Output the (x, y) coordinate of the center of the cell containing the given text.  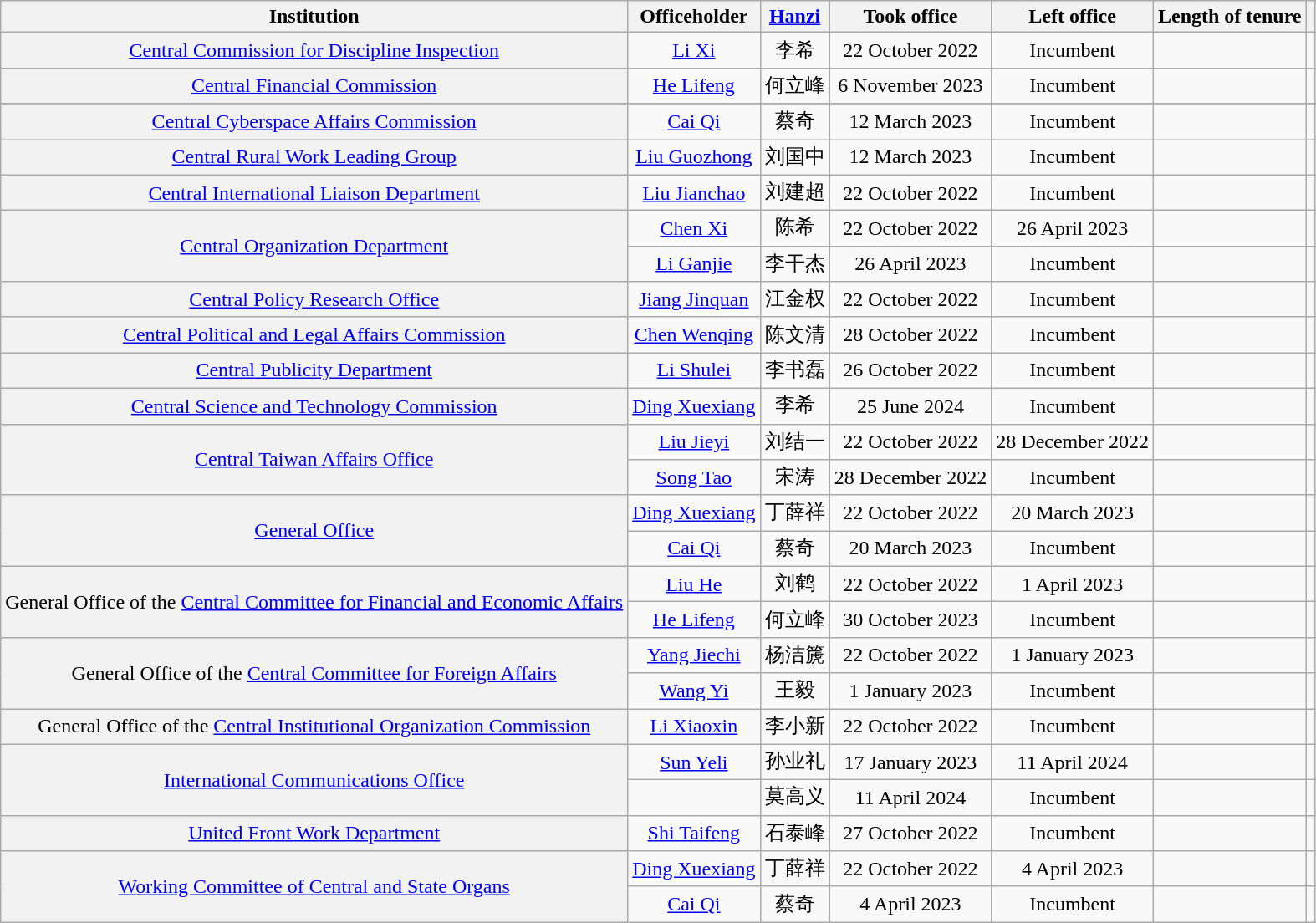
王毅 (794, 691)
General Office of the Central Institutional Organization Commission (314, 727)
International Communications Office (314, 779)
Sun Yeli (694, 762)
Central Publicity Department (314, 371)
United Front Work Department (314, 833)
26 October 2022 (910, 371)
Central Commission for Discipline Inspection (314, 50)
陈文清 (794, 334)
Working Committee of Central and State Organs (314, 886)
General Office of the Central Committee for Financial and Economic Affairs (314, 602)
1 April 2023 (1073, 584)
Chen Wenqing (694, 334)
30 October 2023 (910, 620)
江金权 (794, 299)
Shi Taifeng (694, 833)
Central Rural Work Leading Group (314, 157)
刘建超 (794, 192)
Central Organization Department (314, 246)
Li Ganjie (694, 264)
Central Financial Commission (314, 85)
Central International Liaison Department (314, 192)
陈希 (794, 229)
Central Policy Research Office (314, 299)
Institution (314, 17)
Wang Yi (694, 691)
李小新 (794, 727)
Liu Jianchao (694, 192)
Left office (1073, 17)
刘鹤 (794, 584)
莫高义 (794, 798)
孙业礼 (794, 762)
Hanzi (794, 17)
6 November 2023 (910, 85)
石泰峰 (794, 833)
Central Political and Legal Affairs Commission (314, 334)
Took office (910, 17)
Li Xiaoxin (694, 727)
Li Xi (694, 50)
宋涛 (794, 478)
Central Taiwan Affairs Office (314, 460)
Jiang Jinquan (694, 299)
李书磊 (794, 371)
Liu Jieyi (694, 441)
Liu He (694, 584)
Central Science and Technology Commission (314, 406)
李干杰 (794, 264)
General Office (314, 530)
Yang Jiechi (694, 655)
Li Shulei (694, 371)
27 October 2022 (910, 833)
28 October 2022 (910, 334)
General Office of the Central Committee for Foreign Affairs (314, 672)
Chen Xi (694, 229)
刘国中 (794, 157)
刘结一 (794, 441)
杨洁篪 (794, 655)
25 June 2024 (910, 406)
Length of tenure (1229, 17)
Officeholder (694, 17)
Liu Guozhong (694, 157)
Central Cyberspace Affairs Commission (314, 122)
Song Tao (694, 478)
17 January 2023 (910, 762)
